Detect which cell encompasses the target text, then output its (x, y) center coordinate. 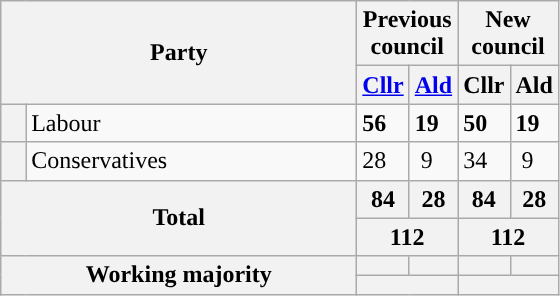
50 (484, 123)
New council (508, 34)
Party (179, 52)
56 (383, 123)
Working majority (179, 275)
34 (484, 161)
Labour (192, 123)
Conservatives (192, 161)
Previous council (408, 34)
Total (179, 218)
